Extract the (x, y) coordinate from the center of the cell holding the provided text.  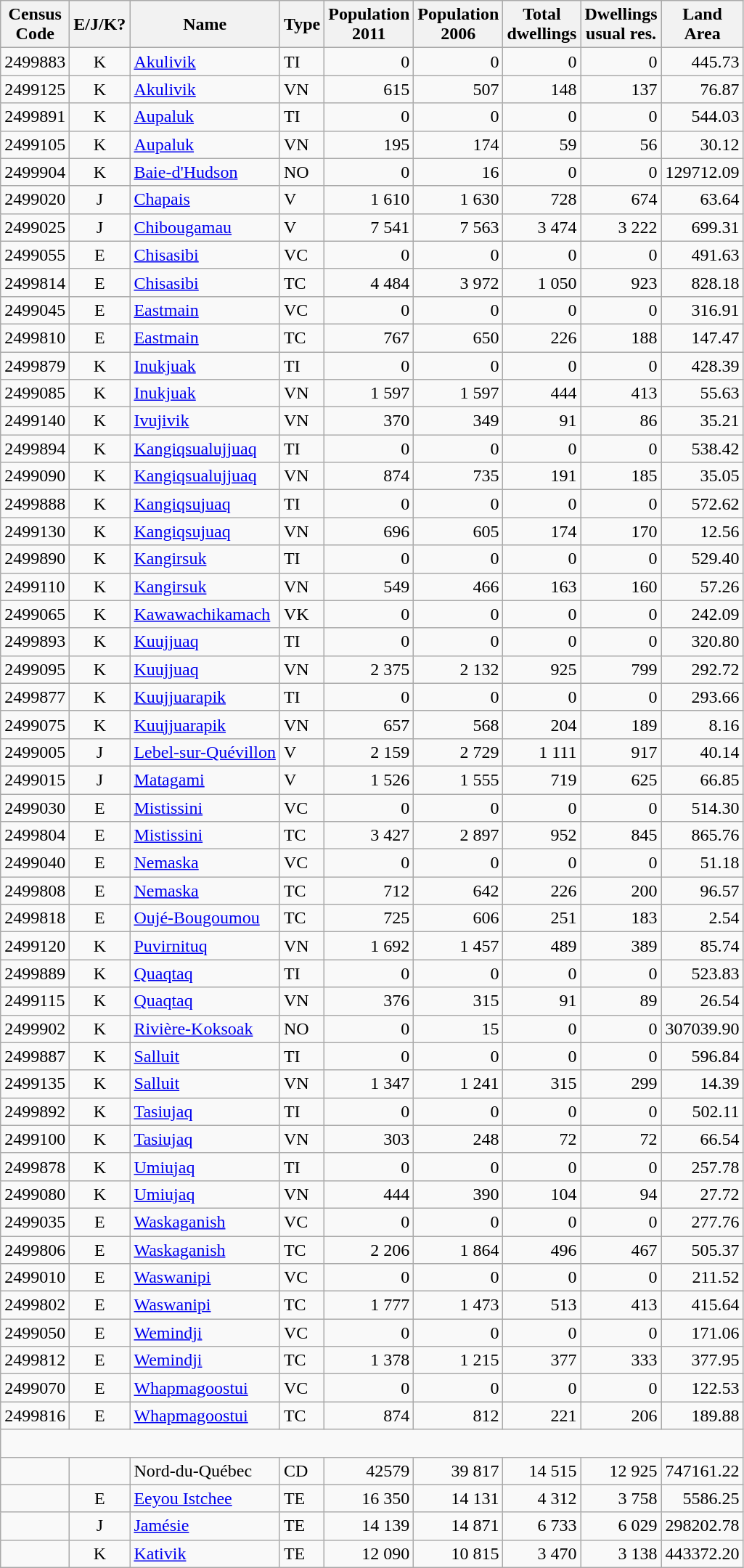
15 (459, 1029)
16 (459, 172)
189.88 (703, 1416)
35.21 (703, 421)
63.64 (703, 200)
812 (459, 1416)
544.03 (703, 117)
3 138 (621, 1553)
507 (459, 89)
2499892 (35, 1111)
147.47 (703, 338)
277.76 (703, 1222)
568 (459, 724)
2499115 (35, 1001)
E/J/K? (100, 25)
952 (541, 836)
12 090 (369, 1553)
2499005 (35, 752)
2499812 (35, 1360)
428.39 (703, 365)
Dwellingsusual res. (621, 25)
845 (621, 836)
30.12 (703, 144)
170 (621, 531)
89 (621, 1001)
26.54 (703, 1001)
8.16 (703, 724)
2499904 (35, 172)
415.64 (703, 1305)
376 (369, 1001)
2499010 (35, 1278)
513 (541, 1305)
349 (459, 421)
377.95 (703, 1360)
Puvirnituq (205, 946)
917 (621, 752)
1 555 (459, 780)
2499814 (35, 282)
2499140 (35, 421)
204 (541, 724)
76.87 (703, 89)
3 427 (369, 836)
2499050 (35, 1333)
Name (205, 25)
Nord-du-Québec (205, 1471)
2499120 (35, 946)
2499040 (35, 863)
Population2011 (369, 25)
389 (621, 946)
370 (369, 421)
183 (621, 918)
122.53 (703, 1388)
491.63 (703, 255)
625 (621, 780)
514.30 (703, 808)
316.91 (703, 310)
2499015 (35, 780)
1 378 (369, 1360)
2499105 (35, 144)
728 (541, 200)
615 (369, 89)
211.52 (703, 1278)
2499055 (35, 255)
10 815 (459, 1553)
523.83 (703, 973)
596.84 (703, 1056)
307039.90 (703, 1029)
925 (541, 669)
66.54 (703, 1139)
VK (302, 614)
2499877 (35, 697)
1 777 (369, 1305)
293.66 (703, 697)
12.56 (703, 531)
799 (621, 669)
2499135 (35, 1084)
14 131 (459, 1498)
1 050 (541, 282)
35.05 (703, 476)
59 (541, 144)
1 610 (369, 200)
257.78 (703, 1167)
828.18 (703, 282)
2 159 (369, 752)
2499810 (35, 338)
443372.20 (703, 1553)
2499130 (35, 531)
185 (621, 476)
14 139 (369, 1526)
148 (541, 89)
195 (369, 144)
94 (621, 1194)
2499045 (35, 310)
767 (369, 338)
Totaldwellings (541, 25)
2499080 (35, 1194)
2499806 (35, 1249)
66.85 (703, 780)
248 (459, 1139)
CensusCode (35, 25)
865.76 (703, 836)
2499890 (35, 559)
2499889 (35, 973)
1 526 (369, 780)
2499065 (35, 614)
3 972 (459, 282)
200 (621, 891)
2499075 (35, 724)
2 375 (369, 669)
2499891 (35, 117)
39 817 (459, 1471)
Matagami (205, 780)
657 (369, 724)
642 (459, 891)
1 347 (369, 1084)
LandArea (703, 25)
51.18 (703, 863)
7 563 (459, 227)
696 (369, 531)
6 029 (621, 1526)
292.72 (703, 669)
6 733 (541, 1526)
1 215 (459, 1360)
2499025 (35, 227)
221 (541, 1416)
85.74 (703, 946)
Kawawachikamach (205, 614)
86 (621, 421)
163 (541, 587)
1 457 (459, 946)
188 (621, 338)
96.57 (703, 891)
2499095 (35, 669)
2 132 (459, 669)
303 (369, 1139)
650 (459, 338)
2 206 (369, 1249)
3 470 (541, 1553)
923 (621, 282)
104 (541, 1194)
699.31 (703, 227)
735 (459, 476)
4 484 (369, 282)
299 (621, 1084)
333 (621, 1360)
4 312 (541, 1498)
56 (621, 144)
7 541 (369, 227)
251 (541, 918)
466 (459, 587)
712 (369, 891)
14 871 (459, 1526)
Kativik (205, 1553)
2499085 (35, 393)
14.39 (703, 1084)
538.42 (703, 449)
2499125 (35, 89)
2499110 (35, 587)
2499090 (35, 476)
2.54 (703, 918)
Lebel-sur-Quévillon (205, 752)
2499883 (35, 62)
390 (459, 1194)
1 692 (369, 946)
2499030 (35, 808)
14 515 (541, 1471)
Jamésie (205, 1526)
1 241 (459, 1084)
2499818 (35, 918)
572.62 (703, 504)
747161.22 (703, 1471)
2499100 (35, 1139)
206 (621, 1416)
2499894 (35, 449)
502.11 (703, 1111)
Eeyou Istchee (205, 1498)
2499802 (35, 1305)
2499808 (35, 891)
2 729 (459, 752)
2499020 (35, 200)
298202.78 (703, 1526)
3 474 (541, 227)
5586.25 (703, 1498)
Rivière-Koksoak (205, 1029)
2499893 (35, 642)
Chibougamau (205, 227)
Ivujivik (205, 421)
605 (459, 531)
2499035 (35, 1222)
2499070 (35, 1388)
189 (621, 724)
445.73 (703, 62)
3 758 (621, 1498)
1 111 (541, 752)
137 (621, 89)
505.37 (703, 1249)
2 897 (459, 836)
467 (621, 1249)
377 (541, 1360)
55.63 (703, 393)
160 (621, 587)
191 (541, 476)
2499816 (35, 1416)
12 925 (621, 1471)
2499887 (35, 1056)
242.09 (703, 614)
489 (541, 946)
1 864 (459, 1249)
Population2006 (459, 25)
496 (541, 1249)
Oujé-Bougoumou (205, 918)
1 630 (459, 200)
Chapais (205, 200)
Type (302, 25)
719 (541, 780)
674 (621, 200)
16 350 (369, 1498)
2499879 (35, 365)
171.06 (703, 1333)
606 (459, 918)
2499804 (35, 836)
40.14 (703, 752)
57.26 (703, 587)
CD (302, 1471)
Baie-d'Hudson (205, 172)
42579 (369, 1471)
320.80 (703, 642)
549 (369, 587)
3 222 (621, 227)
129712.09 (703, 172)
529.40 (703, 559)
1 473 (459, 1305)
27.72 (703, 1194)
2499902 (35, 1029)
2499878 (35, 1167)
725 (369, 918)
2499888 (35, 504)
